Detect which cell encompasses the target text, then output its (x, y) center coordinate. 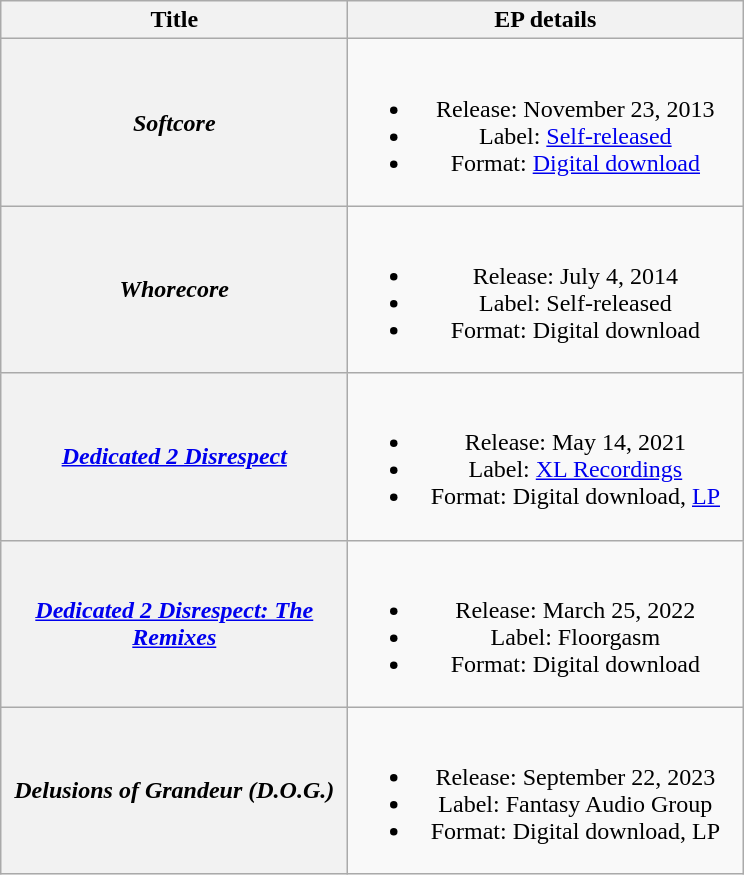
EP details (546, 20)
Release: July 4, 2014Label: Self-releasedFormat: Digital download (546, 290)
Dedicated 2 Disrespect: The Remixes (174, 624)
Dedicated 2 Disrespect (174, 456)
Release: September 22, 2023Label: Fantasy Audio GroupFormat: Digital download, LP (546, 790)
Delusions of Grandeur (D.O.G.) (174, 790)
Softcore (174, 122)
Release: March 25, 2022Label: FloorgasmFormat: Digital download (546, 624)
Release: November 23, 2013Label: Self-releasedFormat: Digital download (546, 122)
Release: May 14, 2021Label: XL RecordingsFormat: Digital download, LP (546, 456)
Title (174, 20)
Whorecore (174, 290)
